Identify which cell holds the provided text, then report its (X, Y) central coordinate. 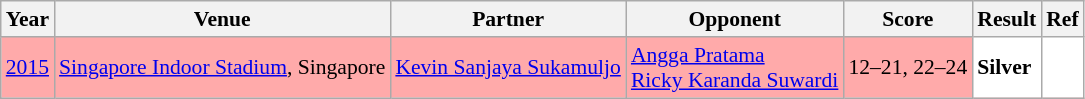
2015 (28, 68)
Angga Pratama Ricky Karanda Suwardi (735, 68)
12–21, 22–24 (908, 68)
Ref (1062, 19)
Singapore Indoor Stadium, Singapore (222, 68)
Score (908, 19)
Result (1006, 19)
Opponent (735, 19)
Kevin Sanjaya Sukamuljo (508, 68)
Venue (222, 19)
Partner (508, 19)
Year (28, 19)
Silver (1006, 68)
